Pinpoint the cell where the given text exists, returning its (x, y) midpoint coordinate. 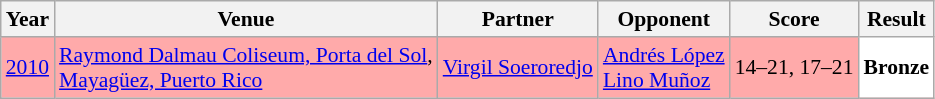
Opponent (664, 19)
Partner (518, 19)
Andrés López Lino Muñoz (664, 68)
Raymond Dalmau Coliseum, Porta del Sol,Mayagüez, Puerto Rico (246, 68)
Result (897, 19)
2010 (28, 68)
14–21, 17–21 (794, 68)
Venue (246, 19)
Score (794, 19)
Year (28, 19)
Bronze (897, 68)
Virgil Soeroredjo (518, 68)
